Search for the cell housing the specified text and yield its (X, Y) center coordinate. 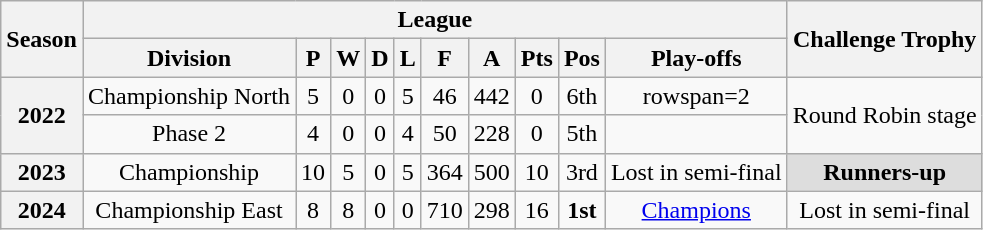
298 (492, 210)
Round Robin stage (884, 115)
A (492, 58)
2023 (42, 172)
Champions (696, 210)
Championship (188, 172)
2024 (42, 210)
Championship East (188, 210)
W (348, 58)
710 (444, 210)
Division (188, 58)
3rd (582, 172)
League (434, 20)
D (380, 58)
46 (444, 96)
6th (582, 96)
Pts (536, 58)
5th (582, 134)
F (444, 58)
Play-offs (696, 58)
rowspan=2 (696, 96)
16 (536, 210)
Championship North (188, 96)
442 (492, 96)
Challenge Trophy (884, 39)
Runners-up (884, 172)
Pos (582, 58)
1st (582, 210)
2022 (42, 115)
Phase 2 (188, 134)
50 (444, 134)
228 (492, 134)
500 (492, 172)
Season (42, 39)
L (408, 58)
P (314, 58)
364 (444, 172)
